Find where the given text appears and provide that cell's center as [x, y] coordinate. 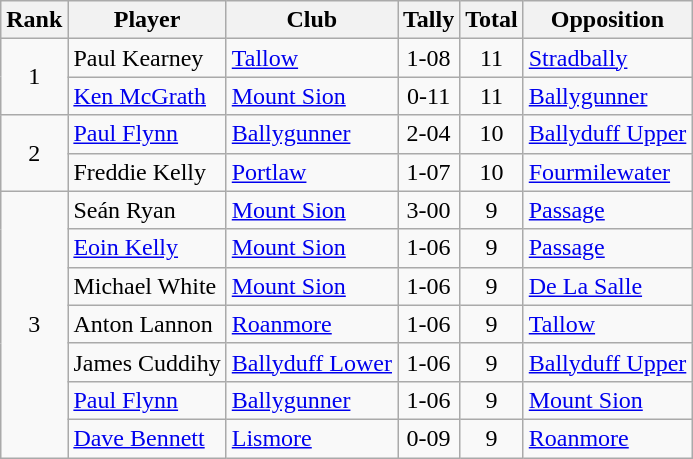
Player [147, 20]
Michael White [147, 286]
Ballyduff Lower [312, 362]
Dave Bennett [147, 438]
Eoin Kelly [147, 248]
Total [492, 20]
Club [312, 20]
Ken McGrath [147, 96]
1-07 [429, 172]
0-11 [429, 96]
Stradbally [608, 58]
3 [34, 324]
2 [34, 153]
Lismore [312, 438]
1 [34, 77]
De La Salle [608, 286]
2-04 [429, 134]
1-08 [429, 58]
Seán Ryan [147, 210]
Fourmilewater [608, 172]
0-09 [429, 438]
Portlaw [312, 172]
James Cuddihy [147, 362]
Rank [34, 20]
3-00 [429, 210]
Anton Lannon [147, 324]
Paul Kearney [147, 58]
Tally [429, 20]
Freddie Kelly [147, 172]
Opposition [608, 20]
